Detect which cell encompasses the target text, then output its (X, Y) center coordinate. 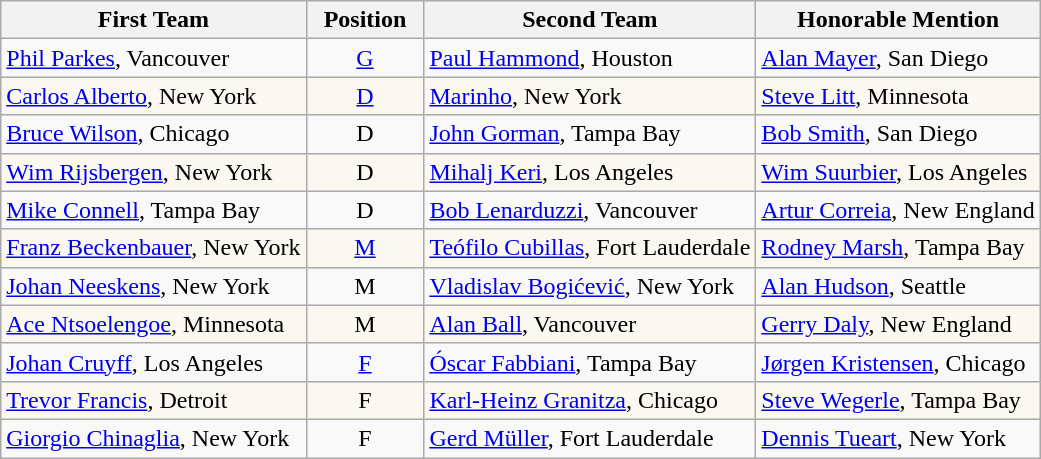
Artur Correia, New England (898, 210)
Wim Rijsbergen, New York (154, 172)
Ace Ntsoelengoe, Minnesota (154, 324)
John Gorman, Tampa Bay (590, 134)
Trevor Francis, Detroit (154, 400)
Gerd Müller, Fort Lauderdale (590, 438)
Johan Cruyff, Los Angeles (154, 362)
Paul Hammond, Houston (590, 58)
Carlos Alberto, New York (154, 96)
Giorgio Chinaglia, New York (154, 438)
G (365, 58)
Jørgen Kristensen, Chicago (898, 362)
Dennis Tueart, New York (898, 438)
Alan Hudson, Seattle (898, 286)
Phil Parkes, Vancouver (154, 58)
Position (365, 20)
Second Team (590, 20)
Bob Smith, San Diego (898, 134)
Vladislav Bogićević, New York (590, 286)
Teófilo Cubillas, Fort Lauderdale (590, 248)
Mike Connell, Tampa Bay (154, 210)
Karl-Heinz Granitza, Chicago (590, 400)
Óscar Fabbiani, Tampa Bay (590, 362)
Bob Lenarduzzi, Vancouver (590, 210)
Johan Neeskens, New York (154, 286)
First Team (154, 20)
Steve Wegerle, Tampa Bay (898, 400)
Mihalj Keri, Los Angeles (590, 172)
Honorable Mention (898, 20)
Bruce Wilson, Chicago (154, 134)
Alan Ball, Vancouver (590, 324)
Steve Litt, Minnesota (898, 96)
Alan Mayer, San Diego (898, 58)
Gerry Daly, New England (898, 324)
Franz Beckenbauer, New York (154, 248)
Rodney Marsh, Tampa Bay (898, 248)
Marinho, New York (590, 96)
Wim Suurbier, Los Angeles (898, 172)
